Locate the cell with the specified text and output its [X, Y] center coordinate. 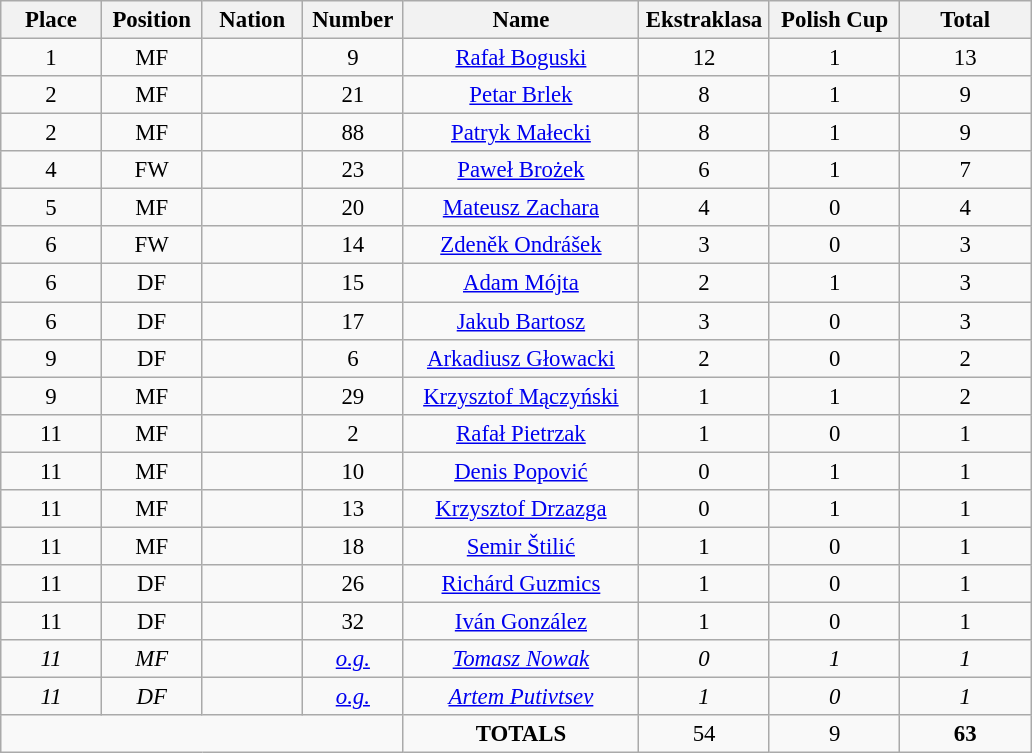
Iván González [521, 621]
21 [354, 95]
Tomasz Nowak [521, 659]
Rafał Boguski [521, 58]
23 [354, 170]
17 [354, 321]
54 [704, 734]
Paweł Brożek [521, 170]
Denis Popović [521, 471]
Position [152, 20]
Semir Štilić [521, 546]
20 [354, 208]
10 [354, 471]
Mateusz Zachara [521, 208]
Polish Cup [834, 20]
29 [354, 396]
TOTALS [521, 734]
Number [354, 20]
Arkadiusz Głowacki [521, 358]
Petar Brlek [521, 95]
88 [354, 133]
Richárd Guzmics [521, 584]
15 [354, 283]
Name [521, 20]
7 [966, 170]
63 [966, 734]
32 [354, 621]
14 [354, 245]
26 [354, 584]
Nation [252, 20]
Krzysztof Drzazga [521, 509]
Ekstraklasa [704, 20]
Adam Mójta [521, 283]
Jakub Bartosz [521, 321]
Total [966, 20]
18 [354, 546]
Patryk Małecki [521, 133]
Zdeněk Ondrášek [521, 245]
Artem Putivtsev [521, 697]
Place [52, 20]
12 [704, 58]
Rafał Pietrzak [521, 433]
Krzysztof Mączyński [521, 396]
5 [52, 208]
